Scan for the cell matching the given text and deliver its [X, Y] coordinate at center. 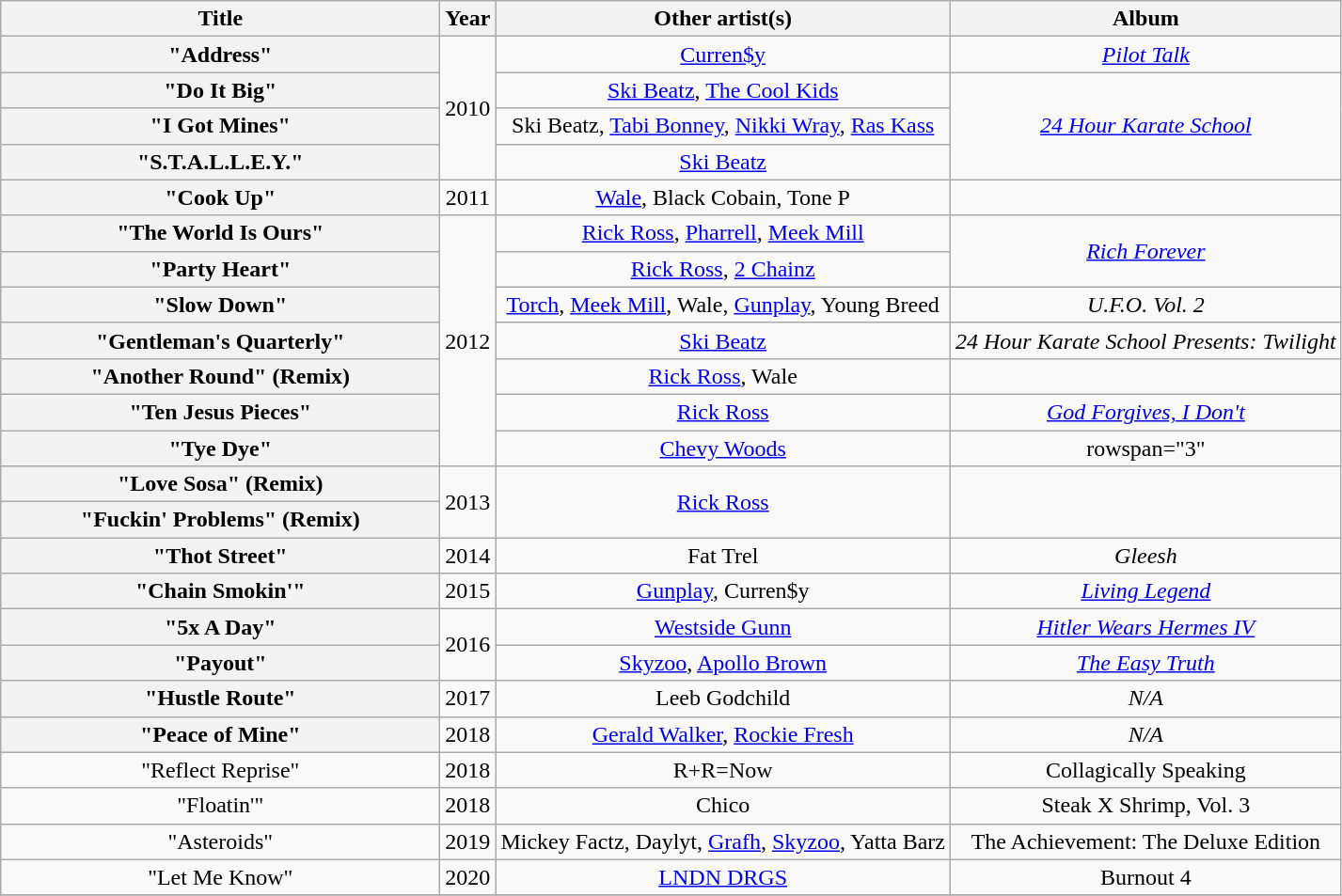
"Let Me Know" [220, 877]
"Reflect Reprise" [220, 770]
"Thot Street" [220, 556]
Gunplay, Curren$y [723, 591]
"Party Heart" [220, 269]
Leeb Godchild [723, 699]
2010 [468, 108]
Other artist(s) [723, 19]
Gerald Walker, Rockie Fresh [723, 734]
Living Legend [1146, 591]
"Cook Up" [220, 197]
24 Hour Karate School Presents: Twilight [1146, 340]
Pilot Talk [1146, 55]
Fat Trel [723, 556]
Rick Ross, Wale [723, 376]
2015 [468, 591]
"The World Is Ours" [220, 233]
Chevy Woods [723, 448]
"Hustle Route" [220, 699]
"Slow Down" [220, 305]
"Payout" [220, 663]
24 Hour Karate School [1146, 126]
Collagically Speaking [1146, 770]
Rick Ross, Pharrell, Meek Mill [723, 233]
Year [468, 19]
Gleesh [1146, 556]
"Chain Smokin'" [220, 591]
"Do It Big" [220, 90]
Ski Beatz, The Cool Kids [723, 90]
2012 [468, 340]
Skyzoo, Apollo Brown [723, 663]
"Address" [220, 55]
"S.T.A.L.L.E.Y." [220, 162]
Curren$y [723, 55]
"Gentleman's Quarterly" [220, 340]
"Tye Dye" [220, 448]
Rich Forever [1146, 251]
"Ten Jesus Pieces" [220, 412]
2020 [468, 877]
"Floatin'" [220, 806]
U.F.O. Vol. 2 [1146, 305]
"Fuckin' Problems" (Remix) [220, 520]
Burnout 4 [1146, 877]
Chico [723, 806]
The Achievement: The Deluxe Edition [1146, 841]
Westside Gunn [723, 627]
"Asteroids" [220, 841]
2011 [468, 197]
Steak X Shrimp, Vol. 3 [1146, 806]
God Forgives, I Don't [1146, 412]
Mickey Factz, Daylyt, Grafh, Skyzoo, Yatta Barz [723, 841]
"Peace of Mine" [220, 734]
2017 [468, 699]
rowspan="3" [1146, 448]
2016 [468, 645]
Wale, Black Cobain, Tone P [723, 197]
Rick Ross, 2 Chainz [723, 269]
2014 [468, 556]
2019 [468, 841]
Album [1146, 19]
Title [220, 19]
LNDN DRGS [723, 877]
"5x A Day" [220, 627]
The Easy Truth [1146, 663]
Torch, Meek Mill, Wale, Gunplay, Young Breed [723, 305]
2013 [468, 502]
"I Got Mines" [220, 126]
"Another Round" (Remix) [220, 376]
R+R=Now [723, 770]
Hitler Wears Hermes IV [1146, 627]
Ski Beatz, Tabi Bonney, Nikki Wray, Ras Kass [723, 126]
"Love Sosa" (Remix) [220, 484]
